Return the (x, y) coordinate for the center point of the cell that contains the specified text.  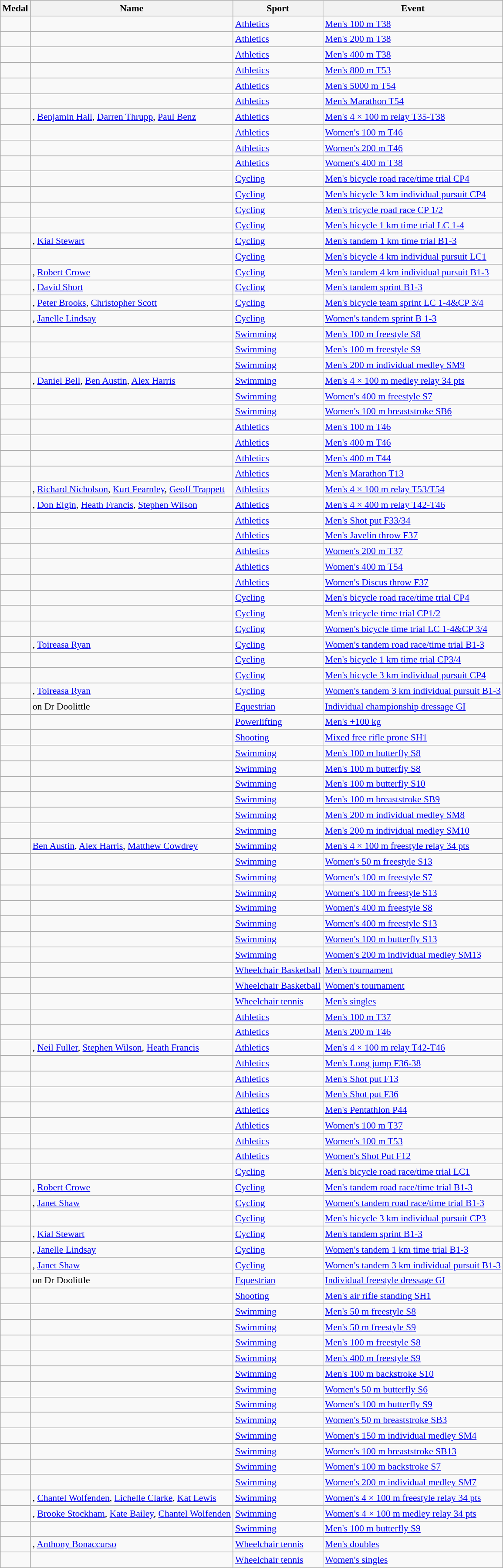
Men's air rifle standing SH1 (413, 1296)
Men's 200 m individual medley SM10 (413, 831)
Men's bicycle 1 km time trial LC 1-4 (413, 226)
Men's 400 m T46 (413, 443)
Men's 4 × 400 m relay T42-T46 (413, 505)
Women's 50 m butterfly S6 (413, 1389)
Event (413, 8)
Women's tandem 1 km time trial B1-3 (413, 1250)
Women's 100 m T46 (413, 132)
Name (132, 8)
, Brooke Stockham, Kate Bailey, Chantel Wolfenden (132, 1514)
Men's 100 m T37 (413, 1017)
Men's 100 m T46 (413, 427)
, Anthony Bonaccurso (132, 1544)
Women's singles (413, 1560)
Men's 200 m individual medley SM9 (413, 365)
Women's Discus throw F37 (413, 582)
Women's 100 m breaststroke SB13 (413, 1451)
Women's 50 m breaststroke SB3 (413, 1420)
Men's 4 × 100 m medley relay 34 pts (413, 381)
Women's tandem sprint B 1-3 (413, 319)
Men's bicycle road race/time trial LC1 (413, 1172)
Men's tricycle road race CP 1/2 (413, 210)
Men's tandem road race/time trial B1-3 (413, 1188)
Women's 50 m freestyle S13 (413, 862)
Men's Long jump F36-38 (413, 1064)
Mixed free rifle prone SH1 (413, 738)
Men's 4 × 100 m relay T53/T54 (413, 490)
Women's 100 m T53 (413, 1141)
, Peter Brooks, Christopher Scott (132, 303)
Women's 4 × 100 m freestyle relay 34 pts (413, 1498)
Men's tandem 1 km time trial B1-3 (413, 241)
Women's 100 m backstroke S7 (413, 1467)
Men's 100 m backstroke S10 (413, 1374)
Men's 5000 m T54 (413, 86)
Women's Shot Put F12 (413, 1156)
Women's 400 m freestyle S7 (413, 396)
Men's 100 m breaststroke SB9 (413, 800)
Men's Shot put F33/34 (413, 520)
Women's 100 m butterfly S9 (413, 1405)
Women's 400 m T38 (413, 163)
Individual freestyle dressage GI (413, 1281)
Men's 4 × 100 m relay T35-T38 (413, 117)
Men's 800 m T53 (413, 71)
, Daniel Bell, Ben Austin, Alex Harris (132, 381)
Men's 50 m freestyle S9 (413, 1327)
Women's 200 m T37 (413, 551)
Men's tricycle time trial CP1/2 (413, 614)
Sport (278, 8)
Men's bicycle team sprint LC 1-4&CP 3/4 (413, 303)
Women's 200 m individual medley SM7 (413, 1483)
Men's 200 m T46 (413, 1032)
Men's 200 m T38 (413, 39)
Women's 100 m freestyle S7 (413, 877)
Men's tandem 4 km individual pursuit B1-3 (413, 272)
Ben Austin, Alex Harris, Matthew Cowdrey (132, 846)
Women's 100 m T37 (413, 1125)
Men's singles (413, 1001)
Men's 400 m T38 (413, 55)
Women's 200 m individual medley SM13 (413, 955)
Men's 100 m freestyle S9 (413, 350)
Men's bicycle 1 km time trial CP3/4 (413, 660)
, Richard Nicholson, Kurt Fearnley, Geoff Trappett (132, 490)
Men's 100 m butterfly S10 (413, 784)
Men's Marathon T13 (413, 474)
, Chantel Wolfenden, Lichelle Clarke, Kat Lewis (132, 1498)
Men's bicycle 4 km individual pursuit LC1 (413, 257)
Men's 100 m T38 (413, 24)
Men's bicycle 3 km individual pursuit CP3 (413, 1219)
Men's doubles (413, 1544)
Men's tournament (413, 970)
, David Short (132, 287)
Women's bicycle time trial LC 1-4&CP 3/4 (413, 629)
Women's 4 × 100 m medley relay 34 pts (413, 1514)
Men's Shot put F36 (413, 1095)
Women's 150 m individual medley SM4 (413, 1436)
Men's Marathon T54 (413, 101)
, Neil Fuller, Stephen Wilson, Heath Francis (132, 1048)
Women's 400 m freestyle S13 (413, 924)
Men's 4 × 100 m relay T42-T46 (413, 1048)
Women's tournament (413, 986)
Women's 100 m freestyle S13 (413, 893)
Men's 4 × 100 m freestyle relay 34 pts (413, 846)
Men's Shot put F13 (413, 1079)
Women's 400 m freestyle S8 (413, 908)
Men's Javelin throw F37 (413, 536)
Men's 200 m individual medley SM8 (413, 815)
Women's 400 m T54 (413, 567)
Individual championship dressage GI (413, 706)
Men's 100 m butterfly S9 (413, 1529)
Powerlifting (278, 722)
Men's +100 kg (413, 722)
Men's 50 m freestyle S8 (413, 1312)
Women's 200 m T46 (413, 148)
Women's 100 m breaststroke SB6 (413, 412)
Men's Pentathlon P44 (413, 1110)
Men's 400 m T44 (413, 458)
, Don Elgin, Heath Francis, Stephen Wilson (132, 505)
Women's 100 m butterfly S13 (413, 939)
Men's 400 m freestyle S9 (413, 1358)
, Benjamin Hall, Darren Thrupp, Paul Benz (132, 117)
Medal (16, 8)
